From the cell containing the given text, extract its center point as [x, y] coordinate. 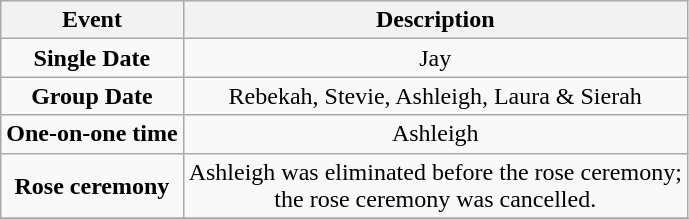
Single Date [92, 58]
One-on-one time [92, 134]
Rebekah, Stevie, Ashleigh, Laura & Sierah [435, 96]
Description [435, 20]
Group Date [92, 96]
Event [92, 20]
Jay [435, 58]
Ashleigh [435, 134]
Ashleigh was eliminated before the rose ceremony;the rose ceremony was cancelled. [435, 186]
Rose ceremony [92, 186]
